Locate the cell with the specified text and output its [x, y] center coordinate. 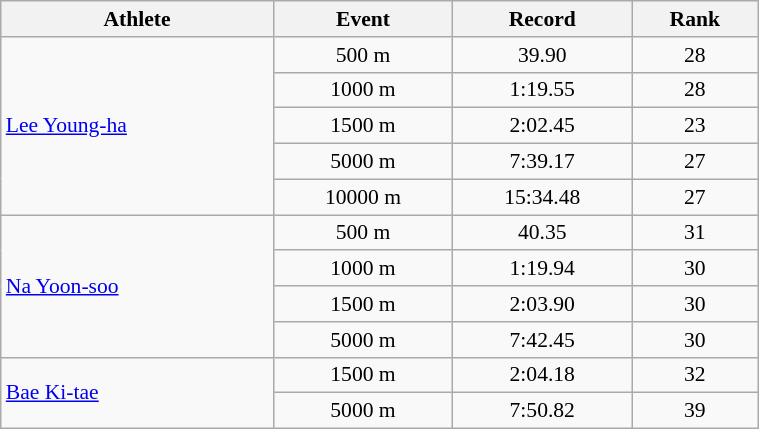
Event [362, 19]
31 [695, 233]
Athlete [138, 19]
10000 m [362, 197]
7:42.45 [542, 340]
40.35 [542, 233]
39.90 [542, 55]
32 [695, 375]
2:02.45 [542, 126]
Na Yoon-soo [138, 286]
7:39.17 [542, 162]
39 [695, 411]
1:19.94 [542, 269]
15:34.48 [542, 197]
Bae Ki-tae [138, 392]
23 [695, 126]
Lee Young-ha [138, 126]
7:50.82 [542, 411]
2:03.90 [542, 304]
1:19.55 [542, 90]
Rank [695, 19]
2:04.18 [542, 375]
Record [542, 19]
